Pinpoint the cell where the given text exists, returning its [x, y] midpoint coordinate. 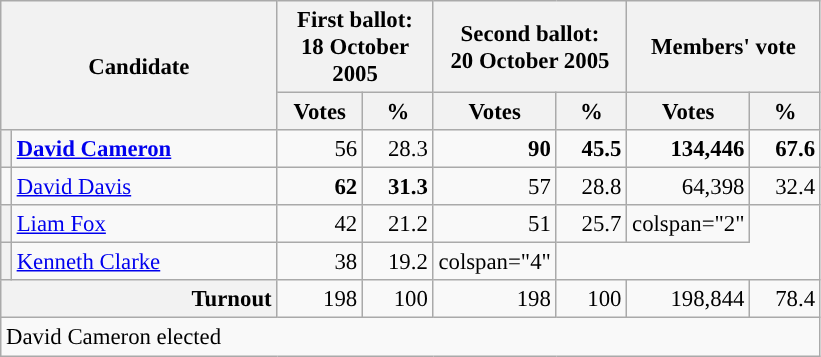
64,398 [688, 187]
38 [320, 262]
First ballot:18 October 2005 [355, 47]
28.8 [592, 187]
David Cameron [144, 149]
31.3 [398, 187]
62 [320, 187]
Members' vote [724, 47]
56 [320, 149]
90 [494, 149]
David Davis [144, 187]
134,446 [688, 149]
colspan="4" [494, 262]
25.7 [592, 224]
198,844 [688, 299]
David Cameron elected [411, 337]
45.5 [592, 149]
78.4 [786, 299]
colspan="2" [688, 224]
28.3 [398, 149]
Kenneth Clarke [144, 262]
57 [494, 187]
67.6 [786, 149]
Second ballot:20 October 2005 [530, 47]
32.4 [786, 187]
51 [494, 224]
42 [320, 224]
21.2 [398, 224]
Liam Fox [144, 224]
19.2 [398, 262]
Turnout [139, 299]
Candidate [139, 66]
